Search for the cell housing the specified text and yield its (X, Y) center coordinate. 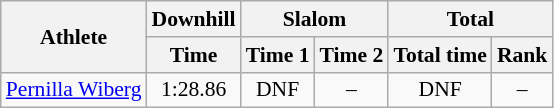
Downhill (194, 19)
Total (470, 19)
Total time (440, 55)
Pernilla Wiberg (74, 90)
1:28.86 (194, 90)
Athlete (74, 36)
Rank (522, 55)
Slalom (315, 19)
Time 2 (352, 55)
Time (194, 55)
Time 1 (278, 55)
